Locate the cell with the specified text and output its (x, y) center coordinate. 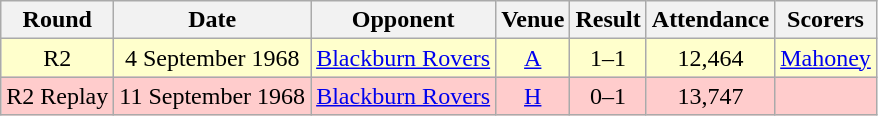
11 September 1968 (212, 96)
12,464 (710, 58)
Venue (533, 20)
A (533, 58)
R2 Replay (58, 96)
0–1 (608, 96)
Round (58, 20)
Date (212, 20)
Mahoney (826, 58)
4 September 1968 (212, 58)
R2 (58, 58)
13,747 (710, 96)
Opponent (404, 20)
1–1 (608, 58)
Attendance (710, 20)
H (533, 96)
Result (608, 20)
Scorers (826, 20)
